Detect which cell encompasses the target text, then output its (x, y) center coordinate. 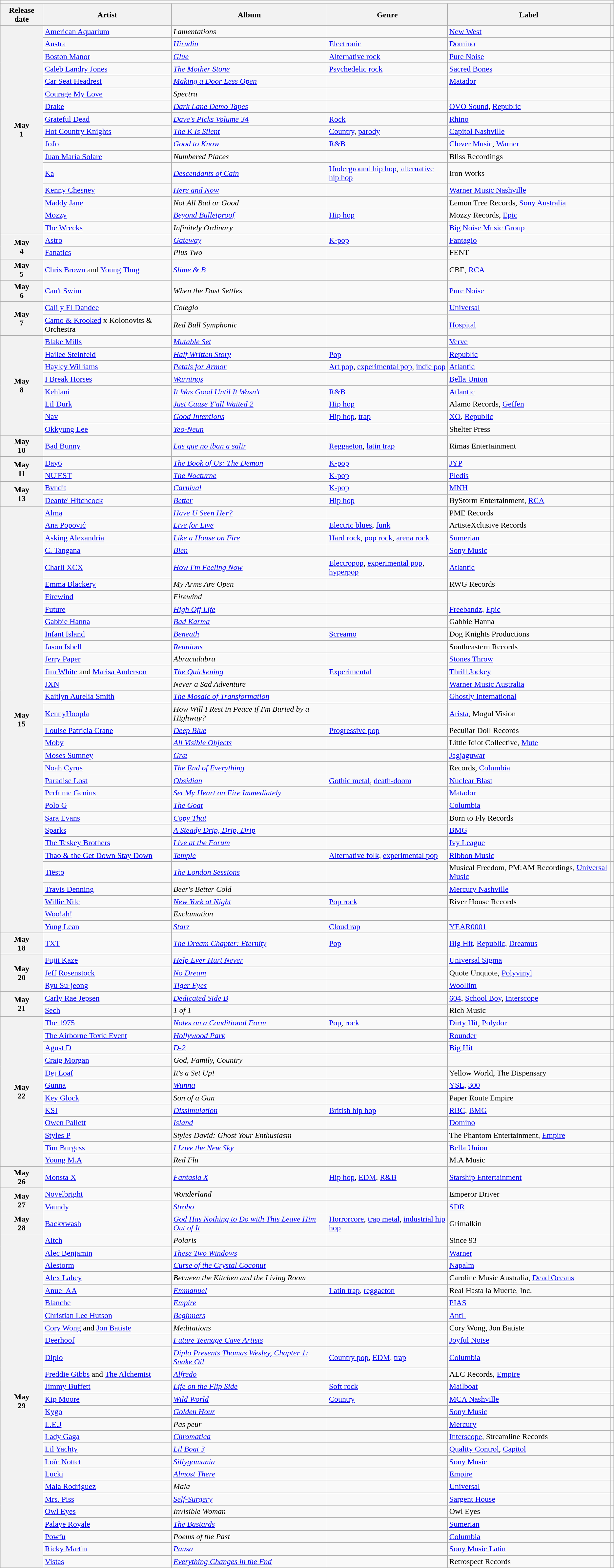
Strobo (249, 1206)
SDR (529, 1206)
Chromatica (249, 1436)
Set My Heart on Fire Immediately (249, 793)
Hailee Steinfeld (107, 354)
Thrill Jockey (529, 672)
Alestorm (107, 1265)
Kenny Chesney (107, 190)
Lucki (107, 1474)
Paradise Lost (107, 780)
Alamo Records, Geffen (529, 404)
Horrorcore, trap metal, industrial hip hop (387, 1223)
Car Seat Headrest (107, 81)
Help Ever Hurt Never (249, 960)
May10 (22, 446)
Cloud rap (387, 927)
Monsta X (107, 1177)
Chris Brown and Young Thug (107, 270)
M.A Music (529, 1160)
May 4 (22, 246)
Noah Cyrus (107, 768)
Alec Benjamin (107, 1253)
Novelbright (107, 1194)
Country (387, 1399)
Quality Control, Capitol (529, 1449)
Almost There (249, 1474)
Emma Blackery (107, 584)
KSI (107, 1110)
How Will I Rest in Peace if I'm Buried by a Highway? (249, 713)
MCA Nashville (529, 1399)
Blake Mills (107, 342)
Born to Fly Records (529, 818)
Beginners (249, 1315)
Sony Music Latin (529, 1549)
Alternative rock (387, 56)
Mercury Nashville (529, 889)
Red Flu (249, 1160)
Spectra (249, 94)
Backxwash (107, 1223)
Craig Morgan (107, 1060)
Mozzy Records, Epic (529, 215)
Vistas (107, 1561)
ArtisteXclusive Records (529, 525)
I Love the New Sky (249, 1148)
Sacred Bones (529, 69)
Mala (249, 1487)
Wonderland (249, 1194)
It Was Good Until It Wasn't (249, 391)
Christian Lee Hutson (107, 1315)
Reggaeton, latin trap (387, 446)
Okkyung Lee (107, 429)
Fujii Kaze (107, 960)
I Break Horses (107, 379)
PME Records (529, 513)
Lamentations (249, 31)
Day6 (107, 463)
May11 (22, 469)
Musical Freedom, PM:AM Recordings, Universal Music (529, 872)
Deep Blue (249, 730)
Have U Seen Her? (249, 513)
Hayley Williams (107, 366)
God, Family, Country (249, 1060)
Bliss Recordings (529, 157)
Screamo (387, 634)
Starz (249, 927)
TXT (107, 944)
Gothic metal, death-doom (387, 780)
Hip hop, EDM, R&B (387, 1177)
Hospital (529, 325)
RBC, BMG (529, 1110)
KennyHoopla (107, 713)
May18 (22, 944)
Universal Sigma (529, 960)
Joyful Noise (529, 1340)
May21 (22, 1004)
Owen Pallett (107, 1123)
Release date (22, 14)
Aitch (107, 1240)
Sara Evans (107, 818)
Latin trap, reggaeton (387, 1290)
Louise Patricia Crane (107, 730)
Vaundy (107, 1206)
Stones Throw (529, 659)
Caroline Music Australia, Dead Oceans (529, 1278)
Young M.A (107, 1160)
Jerry Paper (107, 659)
Diplo (107, 1357)
Maddy Jane (107, 203)
The Book of Us: The Demon (249, 463)
Like a House on Fire (249, 538)
May5 (22, 270)
Everything Changes in the End (249, 1561)
Bad Karma (249, 622)
Peculiar Doll Records (529, 730)
May6 (22, 291)
Boston Manor (107, 56)
YEAR0001 (529, 927)
New York at Night (249, 902)
Warner Music Nashville (529, 190)
Southeastern Records (529, 647)
Styles P (107, 1135)
Gateway (249, 240)
Republic (529, 354)
Hard rock, pop rock, arena rock (387, 538)
JoJo (107, 144)
Dissimulation (249, 1110)
Self-Surgery (249, 1499)
Paper Route Empire (529, 1098)
Carly Rae Jepsen (107, 998)
Anti- (529, 1315)
Courage My Love (107, 94)
New West (529, 31)
CBE, RCA (529, 270)
Moses Sumney (107, 755)
Son of a Gun (249, 1098)
Warner (529, 1253)
Warnings (249, 379)
Hirudin (249, 44)
Making a Door Less Open (249, 81)
Copy That (249, 818)
Notes on a Conditional Form (249, 1023)
Polo G (107, 805)
Retrospect Records (529, 1561)
Mozzy (107, 215)
Jason Isbell (107, 647)
Future (107, 609)
Diplo Presents Thomas Wesley, Chapter 1: Snake Oil (249, 1357)
Golden Hour (249, 1411)
Bvndit (107, 488)
Plus Two (249, 253)
Electropop, experimental pop, hyperpop (387, 567)
Rounder (529, 1035)
Beer's Better Cold (249, 889)
Thao & the Get Down Stay Down (107, 855)
Yeo-Neun (249, 429)
Polaris (249, 1240)
Travis Denning (107, 889)
Austra (107, 44)
Curse of the Crystal Coconut (249, 1265)
Kygo (107, 1411)
The Wrecks (107, 228)
The Quickening (249, 672)
Astro (107, 240)
Verve (529, 342)
Hollywood Park (249, 1035)
The Phantom Entertainment, Empire (529, 1135)
Quote Unquote, Polyvinyl (529, 973)
Big Noise Music Group (529, 228)
JYP (529, 463)
Glue (249, 56)
Tiësto (107, 872)
Little Idiot Collective, Mute (529, 743)
The Bastards (249, 1524)
Emperor Driver (529, 1194)
Big Hit (529, 1048)
Electronic (387, 44)
Album (249, 14)
Arista, Mogul Vision (529, 713)
Temple (249, 855)
God Has Nothing to Do with This Leave Him Out of It (249, 1223)
FENT (529, 253)
Hip hop, trap (387, 417)
Big Hit, Republic, Dreamus (529, 944)
Bad Bunny (107, 446)
Dog Knights Productions (529, 634)
British hip hop (387, 1110)
Ryu Su-jeong (107, 985)
May29 (22, 1401)
Ricky Martin (107, 1549)
It's a Set Up! (249, 1073)
The End of Everything (249, 768)
The Mother Stone (249, 69)
Fantasia X (249, 1177)
Shelter Press (529, 429)
ByStorm Entertainment, RCA (529, 500)
Yellow World, The Dispensary (529, 1073)
Here and Now (249, 190)
1 of 1 (249, 1010)
Loïc Nottet (107, 1462)
Cali y El Dandee (107, 308)
Napalm (529, 1265)
When the Dust Settles (249, 291)
May26 (22, 1177)
Half Written Story (249, 354)
Pausa (249, 1549)
Country, parody (387, 131)
604, School Boy, Interscope (529, 998)
Sargent House (529, 1499)
Can't Swim (107, 291)
Rhino (529, 119)
Alex Lahey (107, 1278)
Never a Sad Adventure (249, 684)
Pledis (529, 475)
Blanche (107, 1303)
Lil Durk (107, 404)
Gunna (107, 1085)
Palaye Royale (107, 1524)
Petals for Armor (249, 366)
Las que no iban a salir (249, 446)
Invisible Woman (249, 1512)
Nav (107, 417)
Future Teenage Cave Artists (249, 1340)
Moby (107, 743)
Progressive pop (387, 730)
Colegio (249, 308)
Mercury (529, 1424)
Styles David: Ghost Your Enthusiasm (249, 1135)
Real Hasta la Muerte, Inc. (529, 1290)
Sech (107, 1010)
Ribbon Music (529, 855)
Rock (387, 119)
OVO Sound, Republic (529, 106)
Dark Lane Demo Tapes (249, 106)
Between the Kitchen and the Living Room (249, 1278)
Lady Gaga (107, 1436)
My Arms Are Open (249, 584)
Dedicated Side B (249, 998)
The London Sessions (249, 872)
Ana Popović (107, 525)
Since 93 (529, 1240)
Beyond Bulletproof (249, 215)
Sparks (107, 830)
Live for Live (249, 525)
The Goat (249, 805)
Mutable Set (249, 342)
Alma (107, 513)
Alternative folk, experimental pop (387, 855)
Infant Island (107, 634)
Pas peur (249, 1424)
Powfu (107, 1537)
American Aquarium (107, 31)
Island (249, 1123)
These Two Windows (249, 1253)
Dej Loaf (107, 1073)
Jim White and Marisa Anderson (107, 672)
Electric blues, funk (387, 525)
Rimas Entertainment (529, 446)
Records, Columbia (529, 768)
Underground hip hop, alternative hip hop (387, 173)
Good to Know (249, 144)
Deante' Hitchcock (107, 500)
Mrs. Piss (107, 1499)
Agust D (107, 1048)
The K Is Silent (249, 131)
Drake (107, 106)
Ghostly International (529, 697)
Asking Alexandria (107, 538)
C. Tangana (107, 550)
May1 (22, 130)
Alfredo (249, 1374)
Abracadabra (249, 659)
RWG Records (529, 584)
Kehlani (107, 391)
Live at the Forum (249, 843)
May20 (22, 973)
D-2 (249, 1048)
Country pop, EDM, trap (387, 1357)
The Dream Chapter: Eternity (249, 944)
Clover Music, Warner (529, 144)
Artist (107, 14)
Dave's Picks Volume 34 (249, 119)
Woollim (529, 985)
Woo!ah! (107, 914)
Lemon Tree Records, Sony Australia (529, 203)
L.E.J (107, 1424)
Meditations (249, 1328)
Label (529, 14)
Græ (249, 755)
Yung Lean (107, 927)
Freddie Gibbs and The Alchemist (107, 1374)
Pop, rock (387, 1023)
The Teskey Brothers (107, 843)
Warner Music Australia (529, 684)
NU'EST (107, 475)
Red Bull Symphonic (249, 325)
Art pop, experimental pop, indie pop (387, 366)
Genre (387, 14)
PIAS (529, 1303)
River House Records (529, 902)
Life on the Flip Side (249, 1387)
Grimalkin (529, 1223)
The Nocturne (249, 475)
Mailboat (529, 1387)
May27 (22, 1200)
Good Intentions (249, 417)
Interscope, Streamline Records (529, 1436)
ALC Records, Empire (529, 1374)
Lil Yachty (107, 1449)
Numbered Places (249, 157)
Just Cause Y'all Waited 2 (249, 404)
Psychedelic rock (387, 69)
Iron Works (529, 173)
XO, Republic (529, 417)
Freebandz, Epic (529, 609)
Descendants of Cain (249, 173)
Soft rock (387, 1387)
JXN (107, 684)
May7 (22, 318)
Beneath (249, 634)
MNH (529, 488)
Deerhoof (107, 1340)
Key Glock (107, 1098)
Starship Entertainment (529, 1177)
The 1975 (107, 1023)
Emmanuel (249, 1290)
Jeff Rosenstock (107, 973)
Experimental (387, 672)
Fanatics (107, 253)
All Visible Objects (249, 743)
Jagjaguwar (529, 755)
A Steady Drip, Drip, Drip (249, 830)
Capitol Nashville (529, 131)
How I'm Feeling Now (249, 567)
Ka (107, 173)
Fantagio (529, 240)
YSL, 300 (529, 1085)
Jimmy Buffett (107, 1387)
Camo & Krooked x Kolonovits & Orchestra (107, 325)
Kip Moore (107, 1399)
Dirty Hit, Polydor (529, 1023)
May15 (22, 720)
Grateful Dead (107, 119)
Not All Bad or Good (249, 203)
May13 (22, 494)
The Mosaic of Transformation (249, 697)
Tiger Eyes (249, 985)
Infinitely Ordinary (249, 228)
Nuclear Blast (529, 780)
May22 (22, 1091)
Hot Country Knights (107, 131)
Slime & B (249, 270)
Ivy League (529, 843)
The Airborne Toxic Event (107, 1035)
High Off Life (249, 609)
Juan María Solare (107, 157)
Charli XCX (107, 567)
Anuel AA (107, 1290)
Cory Wong and Jon Batiste (107, 1328)
May28 (22, 1223)
Willie Nile (107, 902)
Lil Boat 3 (249, 1449)
Poems of the Past (249, 1537)
May8 (22, 385)
Caleb Landry Jones (107, 69)
Exclamation (249, 914)
Wunna (249, 1085)
Reunions (249, 647)
Kaitlyn Aurelia Smith (107, 697)
No Dream (249, 973)
Pop rock (387, 902)
Bien (249, 550)
Sillygomania (249, 1462)
Rich Music (529, 1010)
Wild World (249, 1399)
Perfume Genius (107, 793)
Cory Wong, Jon Batiste (529, 1328)
Carnival (249, 488)
Obsidian (249, 780)
BMG (529, 830)
Better (249, 500)
Mala Rodríguez (107, 1487)
Tim Burgess (107, 1148)
